Search for the cell housing the specified text and yield its [x, y] center coordinate. 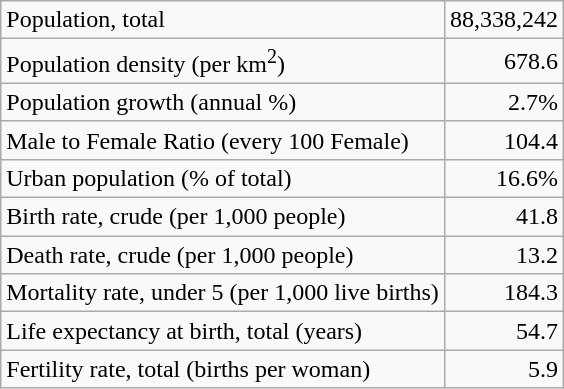
Mortality rate, under 5 (per 1,000 live births) [223, 293]
Urban population (% of total) [223, 178]
41.8 [504, 217]
104.4 [504, 140]
Population growth (annual %) [223, 102]
88,338,242 [504, 20]
184.3 [504, 293]
13.2 [504, 255]
16.6% [504, 178]
5.9 [504, 369]
Male to Female Ratio (every 100 Female) [223, 140]
Death rate, crude (per 1,000 people) [223, 255]
Birth rate, crude (per 1,000 people) [223, 217]
Population, total [223, 20]
Life expectancy at birth, total (years) [223, 331]
54.7 [504, 331]
Fertility rate, total (births per woman) [223, 369]
2.7% [504, 102]
678.6 [504, 62]
Population density (per km2) [223, 62]
